Output the (X, Y) coordinate of the center of the cell containing the given text.  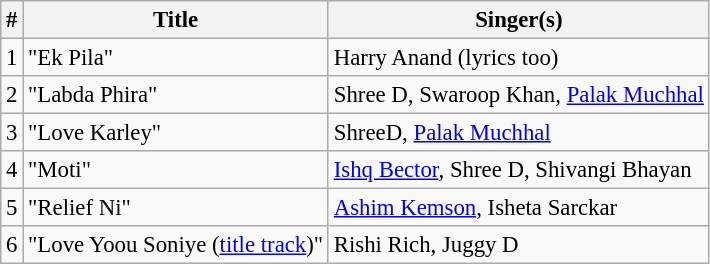
Shree D, Swaroop Khan, Palak Muchhal (518, 95)
# (12, 20)
Harry Anand (lyrics too) (518, 58)
"Love Yoou Soniye (title track)" (176, 245)
"Labda Phira" (176, 95)
Singer(s) (518, 20)
1 (12, 58)
4 (12, 170)
3 (12, 133)
Ishq Bector, Shree D, Shivangi Bhayan (518, 170)
ShreeD, Palak Muchhal (518, 133)
"Moti" (176, 170)
6 (12, 245)
"Relief Ni" (176, 208)
Rishi Rich, Juggy D (518, 245)
2 (12, 95)
Ashim Kemson, Isheta Sarckar (518, 208)
Title (176, 20)
5 (12, 208)
"Ek Pila" (176, 58)
"Love Karley" (176, 133)
